Provide the [X, Y] coordinate of the cell's center where the given text is located.  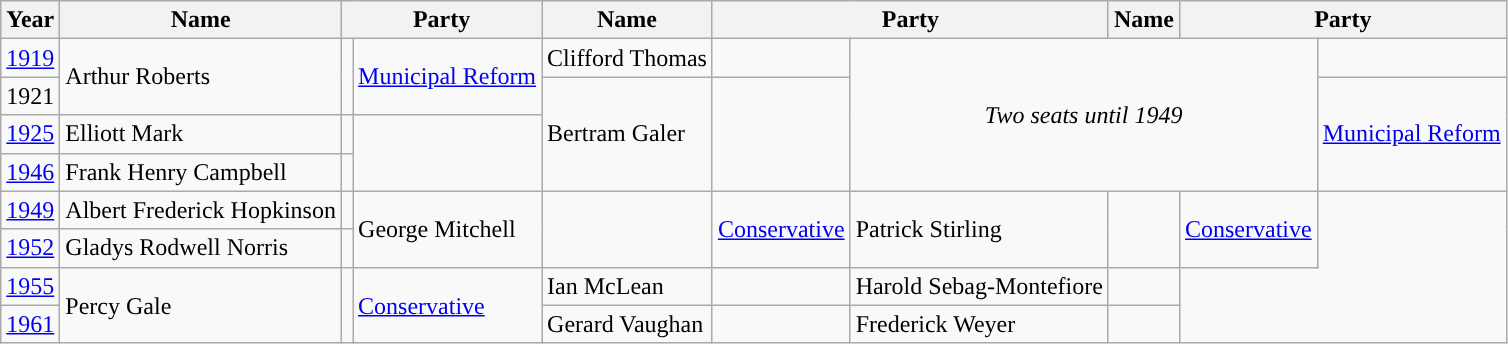
Two seats until 1949 [1084, 115]
Harold Sebag-Montefiore [979, 286]
1919 [30, 58]
Frank Henry Campbell [201, 172]
Ian McLean [628, 286]
1961 [30, 324]
Clifford Thomas [628, 58]
Percy Gale [201, 305]
1921 [30, 96]
1949 [30, 210]
Patrick Stirling [979, 229]
Gladys Rodwell Norris [201, 248]
Year [30, 20]
1955 [30, 286]
Bertram Galer [628, 134]
1946 [30, 172]
Albert Frederick Hopkinson [201, 210]
Frederick Weyer [979, 324]
Gerard Vaughan [628, 324]
1925 [30, 134]
Elliott Mark [201, 134]
George Mitchell [448, 229]
Arthur Roberts [201, 77]
1952 [30, 248]
